Detect which cell encompasses the target text, then output its (x, y) center coordinate. 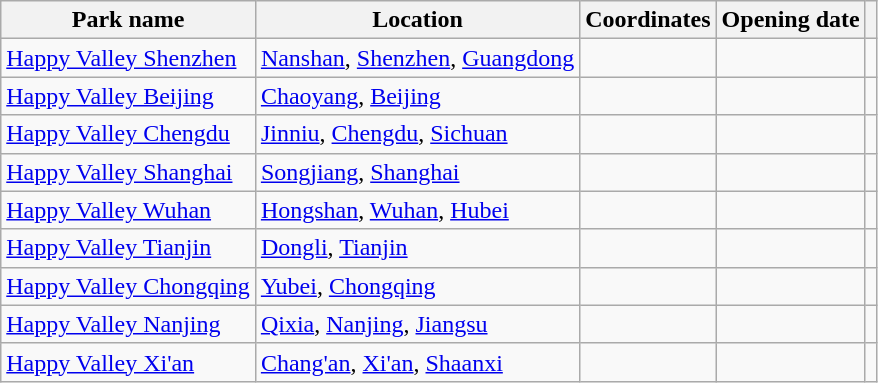
Happy Valley Shanghai (128, 172)
Chaoyang, Beijing (417, 96)
Hongshan, Wuhan, Hubei (417, 210)
Opening date (790, 20)
Happy Valley Xi'an (128, 362)
Qixia, Nanjing, Jiangsu (417, 324)
Park name (128, 20)
Coordinates (648, 20)
Happy Valley Nanjing (128, 324)
Happy Valley Shenzhen (128, 58)
Nanshan, Shenzhen, Guangdong (417, 58)
Happy Valley Chengdu (128, 134)
Happy Valley Beijing (128, 96)
Chang'an, Xi'an, Shaanxi (417, 362)
Yubei, Chongqing (417, 286)
Happy Valley Tianjin (128, 248)
Location (417, 20)
Dongli, Tianjin (417, 248)
Happy Valley Chongqing (128, 286)
Jinniu, Chengdu, Sichuan (417, 134)
Happy Valley Wuhan (128, 210)
Songjiang, Shanghai (417, 172)
